Scan for the cell matching the given text and deliver its [X, Y] coordinate at center. 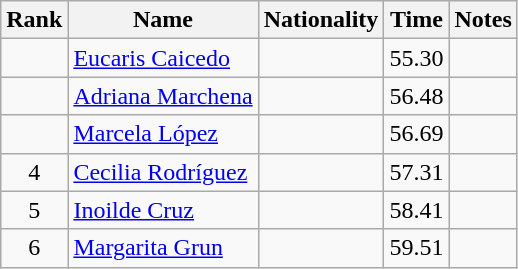
Nationality [321, 20]
57.31 [416, 172]
Margarita Grun [163, 248]
4 [34, 172]
58.41 [416, 210]
Marcela López [163, 134]
59.51 [416, 248]
Time [416, 20]
Inoilde Cruz [163, 210]
55.30 [416, 58]
Rank [34, 20]
Name [163, 20]
Cecilia Rodríguez [163, 172]
56.69 [416, 134]
Eucaris Caicedo [163, 58]
56.48 [416, 96]
Adriana Marchena [163, 96]
Notes [483, 20]
5 [34, 210]
6 [34, 248]
